Pinpoint the cell where the given text exists, returning its [X, Y] midpoint coordinate. 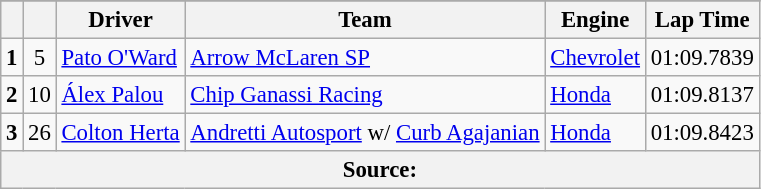
Chip Ganassi Racing [365, 95]
Driver [120, 20]
3 [12, 133]
10 [40, 95]
Pato O'Ward [120, 58]
Arrow McLaren SP [365, 58]
01:09.8137 [702, 95]
01:09.8423 [702, 133]
Team [365, 20]
Engine [595, 20]
2 [12, 95]
5 [40, 58]
Lap Time [702, 20]
1 [12, 58]
Colton Herta [120, 133]
01:09.7839 [702, 58]
Álex Palou [120, 95]
Andretti Autosport w/ Curb Agajanian [365, 133]
Chevrolet [595, 58]
26 [40, 133]
Source: [380, 170]
